Provide the (X, Y) coordinate of the cell's center where the given text is located.  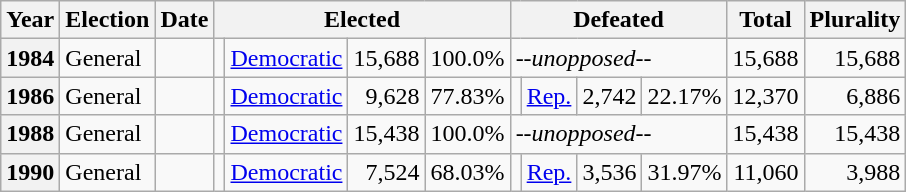
Election (108, 20)
3,988 (855, 172)
77.83% (468, 96)
Date (184, 20)
1986 (30, 96)
68.03% (468, 172)
Elected (362, 20)
Year (30, 20)
3,536 (610, 172)
Plurality (855, 20)
7,524 (386, 172)
2,742 (610, 96)
1984 (30, 58)
Defeated (618, 20)
22.17% (684, 96)
31.97% (684, 172)
1988 (30, 134)
12,370 (766, 96)
9,628 (386, 96)
11,060 (766, 172)
1990 (30, 172)
6,886 (855, 96)
Total (766, 20)
